Find where the given text appears and provide that cell's center as (x, y) coordinate. 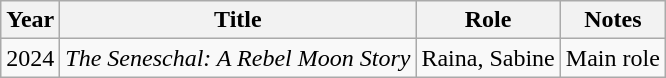
Title (238, 20)
2024 (30, 58)
Main role (612, 58)
Raina, Sabine (488, 58)
Notes (612, 20)
Year (30, 20)
Role (488, 20)
The Seneschal: A Rebel Moon Story (238, 58)
